Return [x, y] of the center of cell containing provided text 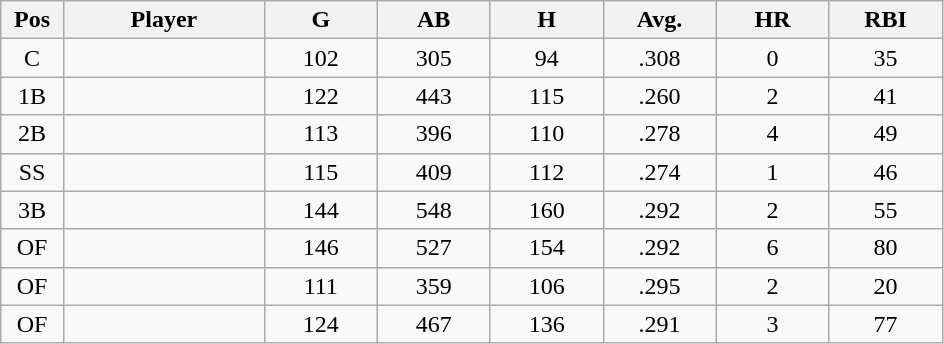
Avg. [660, 20]
C [32, 58]
35 [886, 58]
.274 [660, 172]
146 [320, 248]
Player [164, 20]
HR [772, 20]
548 [434, 210]
124 [320, 324]
2B [32, 134]
Pos [32, 20]
.291 [660, 324]
46 [886, 172]
55 [886, 210]
154 [546, 248]
G [320, 20]
144 [320, 210]
111 [320, 286]
41 [886, 96]
SS [32, 172]
305 [434, 58]
409 [434, 172]
396 [434, 134]
527 [434, 248]
80 [886, 248]
94 [546, 58]
443 [434, 96]
1 [772, 172]
4 [772, 134]
.260 [660, 96]
AB [434, 20]
113 [320, 134]
.308 [660, 58]
102 [320, 58]
77 [886, 324]
122 [320, 96]
H [546, 20]
RBI [886, 20]
0 [772, 58]
160 [546, 210]
359 [434, 286]
.278 [660, 134]
3 [772, 324]
49 [886, 134]
20 [886, 286]
.295 [660, 286]
3B [32, 210]
136 [546, 324]
467 [434, 324]
106 [546, 286]
110 [546, 134]
1B [32, 96]
112 [546, 172]
6 [772, 248]
